Pinpoint the cell where the given text exists, returning its [x, y] midpoint coordinate. 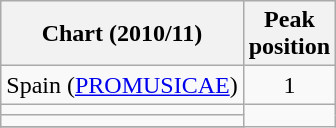
Peakposition [289, 34]
Spain (PROMUSICAE) [122, 85]
Chart (2010/11) [122, 34]
1 [289, 85]
